Provide the (X, Y) coordinate of the cell's center where the given text is located.  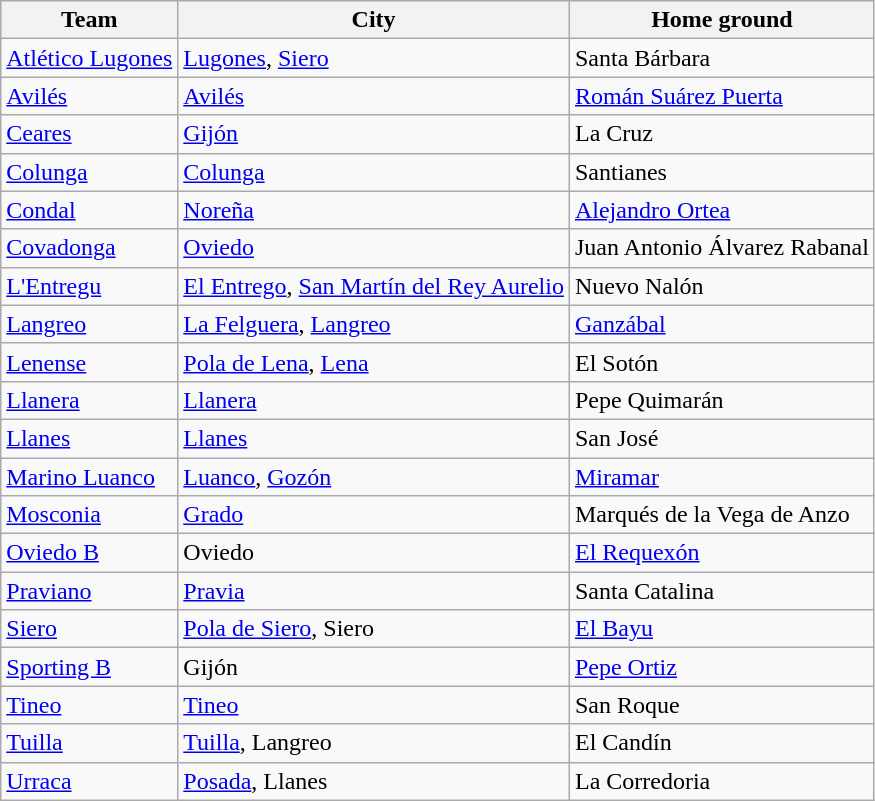
Ganzábal (722, 324)
Sporting B (90, 667)
La Felguera, Langreo (374, 324)
Marqués de la Vega de Anzo (722, 515)
Praviano (90, 591)
Pepe Ortiz (722, 667)
El Sotón (722, 362)
City (374, 20)
Lenense (90, 362)
Santa Bárbara (722, 58)
Oviedo B (90, 553)
El Bayu (722, 629)
La Cruz (722, 134)
San Roque (722, 705)
Marino Luanco (90, 477)
Langreo (90, 324)
Grado (374, 515)
Covadonga (90, 248)
Ceares (90, 134)
El Entrego, San Martín del Rey Aurelio (374, 286)
Atlético Lugones (90, 58)
San José (722, 438)
Miramar (722, 477)
Pola de Siero, Siero (374, 629)
Mosconia (90, 515)
Urraca (90, 781)
El Candín (722, 743)
Team (90, 20)
Luanco, Gozón (374, 477)
Juan Antonio Álvarez Rabanal (722, 248)
Home ground (722, 20)
Noreña (374, 210)
Siero (90, 629)
Pepe Quimarán (722, 400)
Santianes (722, 172)
Condal (90, 210)
Pola de Lena, Lena (374, 362)
Tuilla, Langreo (374, 743)
El Requexón (722, 553)
Posada, Llanes (374, 781)
L'Entregu (90, 286)
Santa Catalina (722, 591)
Pravia (374, 591)
Lugones, Siero (374, 58)
Román Suárez Puerta (722, 96)
Nuevo Nalón (722, 286)
Alejandro Ortea (722, 210)
Tuilla (90, 743)
La Corredoria (722, 781)
